Find where the given text appears and provide that cell's center as (X, Y) coordinate. 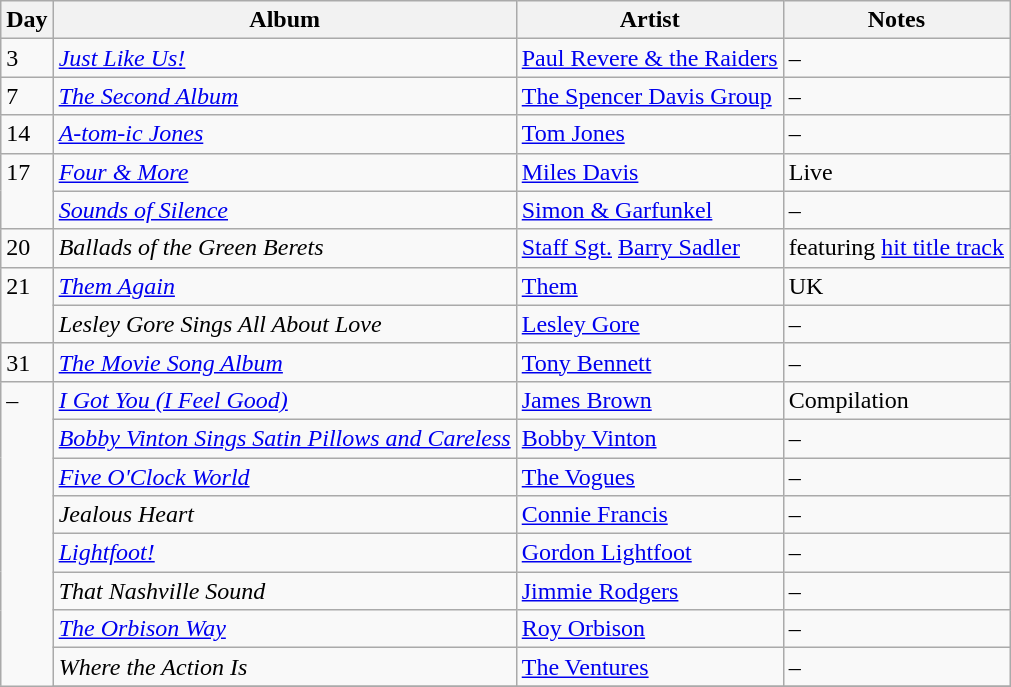
The Orbison Way (284, 629)
14 (27, 134)
A-tom-ic Jones (284, 134)
Simon & Garfunkel (650, 210)
Ballads of the Green Berets (284, 248)
Paul Revere & the Raiders (650, 58)
3 (27, 58)
Five O'Clock World (284, 477)
Compilation (896, 400)
Them (650, 286)
Artist (650, 20)
Four & More (284, 172)
Gordon Lightfoot (650, 553)
7 (27, 96)
Lesley Gore Sings All About Love (284, 324)
Day (27, 20)
That Nashville Sound (284, 591)
Bobby Vinton Sings Satin Pillows and Careless (284, 438)
Them Again (284, 286)
Live (896, 172)
Jealous Heart (284, 515)
Notes (896, 20)
The Ventures (650, 667)
Jimmie Rodgers (650, 591)
Tony Bennett (650, 362)
featuring hit title track (896, 248)
Staff Sgt. Barry Sadler (650, 248)
Connie Francis (650, 515)
The Vogues (650, 477)
The Spencer Davis Group (650, 96)
Just Like Us! (284, 58)
Miles Davis (650, 172)
Tom Jones (650, 134)
Lesley Gore (650, 324)
17 (27, 191)
Where the Action Is (284, 667)
20 (27, 248)
James Brown (650, 400)
Sounds of Silence (284, 210)
Lightfoot! (284, 553)
21 (27, 305)
The Movie Song Album (284, 362)
Roy Orbison (650, 629)
I Got You (I Feel Good) (284, 400)
Album (284, 20)
31 (27, 362)
UK (896, 286)
The Second Album (284, 96)
Bobby Vinton (650, 438)
